Provide the [X, Y] coordinate of the cell's center where the given text is located.  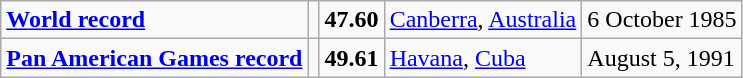
49.61 [352, 58]
Canberra, Australia [483, 20]
World record [154, 20]
August 5, 1991 [662, 58]
Pan American Games record [154, 58]
6 October 1985 [662, 20]
Havana, Cuba [483, 58]
47.60 [352, 20]
